Scan for the cell matching the given text and deliver its [X, Y] coordinate at center. 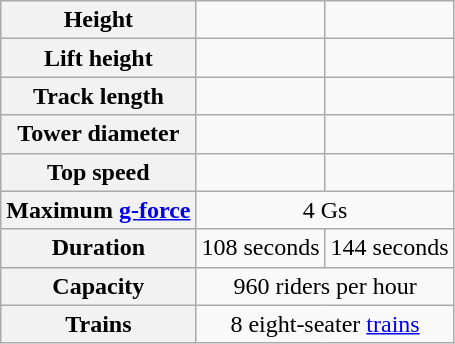
Lift height [98, 58]
Trains [98, 324]
Tower diameter [98, 134]
Track length [98, 96]
Duration [98, 248]
Top speed [98, 172]
Capacity [98, 286]
8 eight-seater trains [325, 324]
960 riders per hour [325, 286]
Height [98, 20]
4 Gs [325, 210]
144 seconds [390, 248]
Maximum g-force [98, 210]
108 seconds [260, 248]
